For the text-containing cell, return its midpoint in (X, Y) coordinate format. 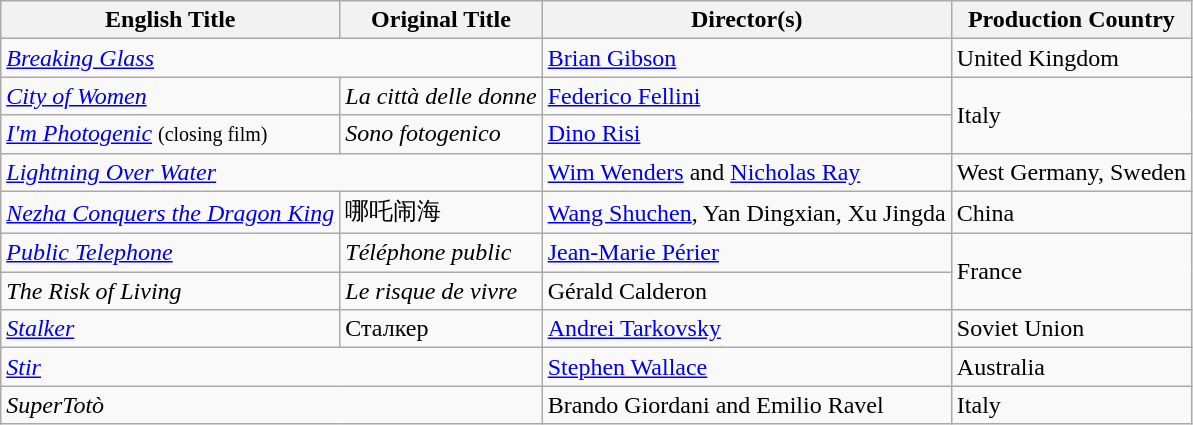
Lightning Over Water (272, 172)
Public Telephone (170, 253)
Téléphone public (441, 253)
Brian Gibson (746, 58)
Australia (1071, 367)
Federico Fellini (746, 96)
Director(s) (746, 20)
Sono fotogenico (441, 134)
France (1071, 272)
I'm Photogenic (closing film) (170, 134)
English Title (170, 20)
Stephen Wallace (746, 367)
Gérald Calderon (746, 291)
Le risque de vivre (441, 291)
Stir (272, 367)
Jean-Marie Périer (746, 253)
Breaking Glass (272, 58)
La città delle donne (441, 96)
United Kingdom (1071, 58)
The Risk of Living (170, 291)
City of Women (170, 96)
哪吒闹海 (441, 212)
Wang Shuchen, Yan Dingxian, Xu Jingda (746, 212)
China (1071, 212)
Original Title (441, 20)
Production Country (1071, 20)
Brando Giordani and Emilio Ravel (746, 405)
Dino Risi (746, 134)
Soviet Union (1071, 329)
SuperTotò (272, 405)
Nezha Conquers the Dragon King (170, 212)
Сталкер (441, 329)
Andrei Tarkovsky (746, 329)
Stalker (170, 329)
West Germany, Sweden (1071, 172)
Wim Wenders and Nicholas Ray (746, 172)
